Pinpoint the cell where the given text exists, returning its (X, Y) midpoint coordinate. 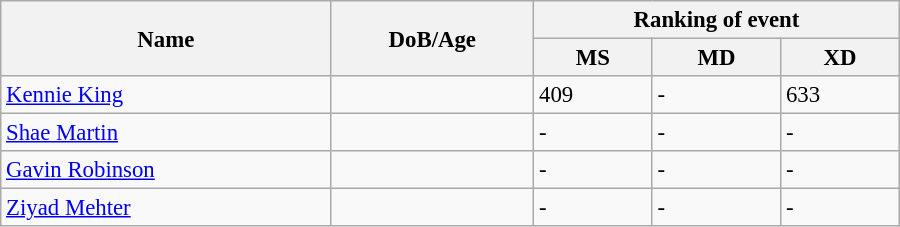
Name (166, 38)
Shae Martin (166, 133)
Ziyad Mehter (166, 208)
633 (840, 95)
DoB/Age (432, 38)
XD (840, 58)
Kennie King (166, 95)
MD (716, 58)
Ranking of event (717, 20)
Gavin Robinson (166, 170)
409 (593, 95)
MS (593, 58)
